Determine the [x, y] coordinate at the center of the cell enclosing the given text.  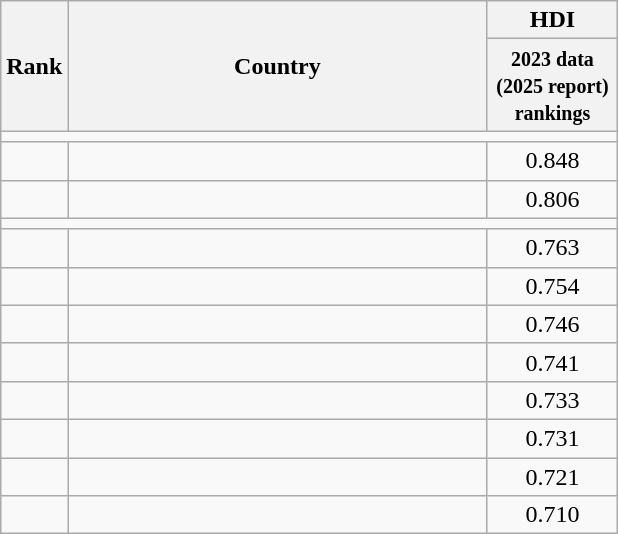
0.733 [552, 400]
Country [278, 66]
0.741 [552, 362]
0.746 [552, 324]
0.731 [552, 438]
0.754 [552, 286]
Rank [34, 66]
0.848 [552, 161]
0.763 [552, 248]
0.710 [552, 515]
2023 data (2025 report) rankings [552, 85]
HDI [552, 20]
0.806 [552, 199]
0.721 [552, 477]
